For the text-containing cell, return its midpoint in [X, Y] coordinate format. 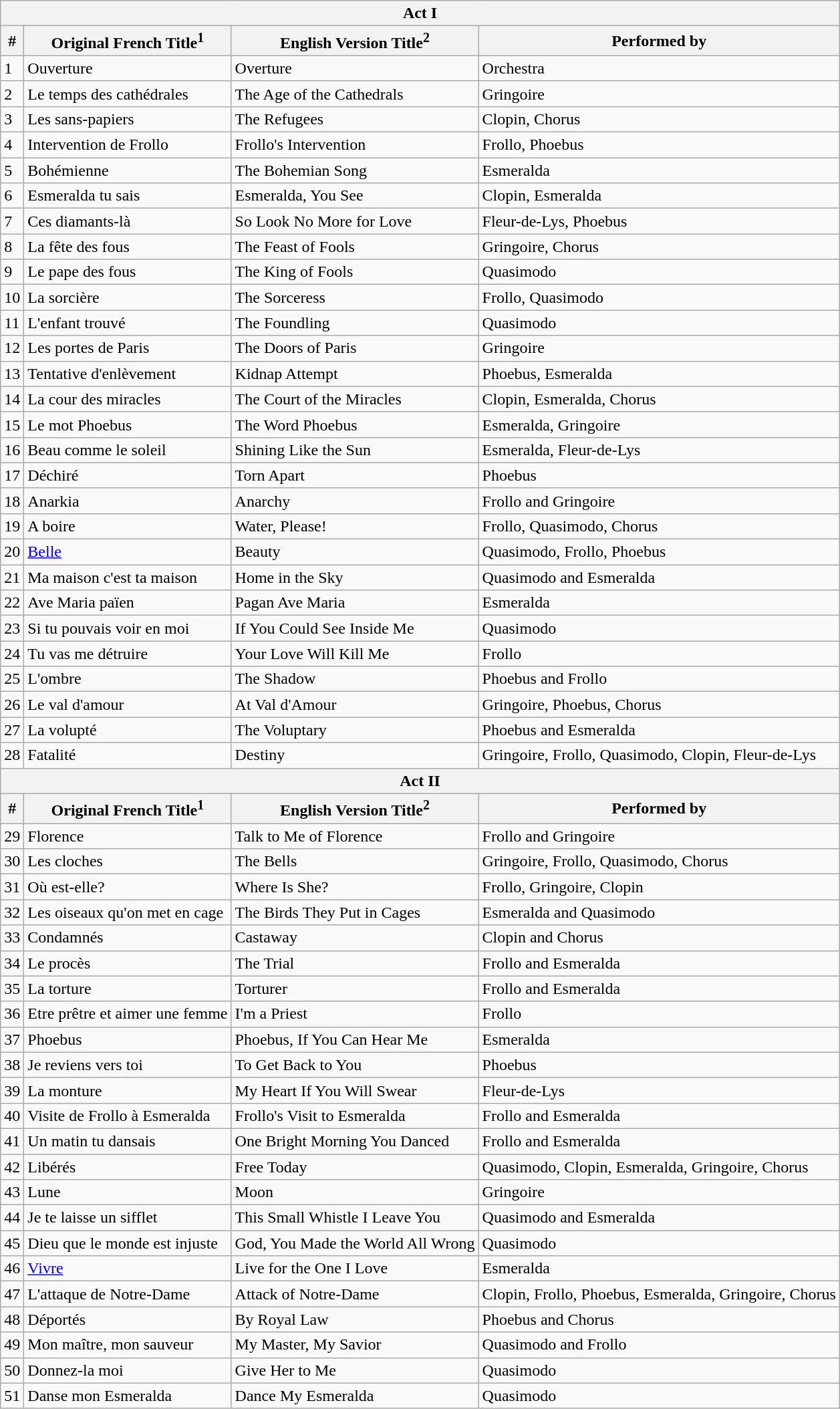
25 [12, 679]
Condamnés [128, 938]
23 [12, 628]
If You Could See Inside Me [355, 628]
13 [12, 374]
19 [12, 526]
Talk to Me of Florence [355, 836]
The Age of the Cathedrals [355, 94]
37 [12, 1039]
31 [12, 887]
The Birds They Put in Cages [355, 912]
The Sorceress [355, 297]
Phoebus, If You Can Hear Me [355, 1039]
Water, Please! [355, 526]
22 [12, 603]
Je reviens vers toi [128, 1065]
At Val d'Amour [355, 704]
Danse mon Esmeralda [128, 1396]
32 [12, 912]
Kidnap Attempt [355, 374]
Quasimodo, Clopin, Esmeralda, Gringoire, Chorus [659, 1167]
The Bohemian Song [355, 170]
27 [12, 730]
Dieu que le monde est injuste [128, 1243]
Je te laisse un sifflet [128, 1218]
Gringoire, Chorus [659, 247]
Fleur-de-Lys, Phoebus [659, 221]
33 [12, 938]
To Get Back to You [355, 1065]
36 [12, 1014]
Shining Like the Sun [355, 450]
La sorcière [128, 297]
Ces diamants-là [128, 221]
Phoebus and Frollo [659, 679]
Bohémienne [128, 170]
7 [12, 221]
Castaway [355, 938]
Frollo, Quasimodo [659, 297]
2 [12, 94]
My Heart If You Will Swear [355, 1090]
Live for the One I Love [355, 1269]
18 [12, 501]
29 [12, 836]
La volupté [128, 730]
The Feast of Fools [355, 247]
45 [12, 1243]
One Bright Morning You Danced [355, 1141]
30 [12, 862]
15 [12, 424]
Etre prêtre et aimer une femme [128, 1014]
The Foundling [355, 323]
Act I [420, 13]
48 [12, 1319]
God, You Made the World All Wrong [355, 1243]
Les sans-papiers [128, 119]
Les portes de Paris [128, 348]
Attack of Notre-Dame [355, 1294]
Les oiseaux qu'on met en cage [128, 912]
Frollo's Intervention [355, 145]
3 [12, 119]
9 [12, 272]
Clopin, Esmeralda [659, 196]
Free Today [355, 1167]
Your Love Will Kill Me [355, 654]
My Master, My Savior [355, 1345]
L'attaque de Notre-Dame [128, 1294]
Tentative d'enlèvement [128, 374]
Beau comme le soleil [128, 450]
La fête des fous [128, 247]
Le temps des cathédrales [128, 94]
28 [12, 755]
The Trial [355, 963]
Quasimodo and Frollo [659, 1345]
Où est-elle? [128, 887]
Ave Maria païen [128, 603]
The Refugees [355, 119]
Orchestra [659, 68]
4 [12, 145]
41 [12, 1141]
La monture [128, 1090]
Clopin, Chorus [659, 119]
This Small Whistle I Leave You [355, 1218]
Moon [355, 1192]
49 [12, 1345]
44 [12, 1218]
Torn Apart [355, 475]
The King of Fools [355, 272]
Esmeralda, Gringoire [659, 424]
Overture [355, 68]
Intervention de Frollo [128, 145]
47 [12, 1294]
21 [12, 578]
Belle [128, 552]
Frollo, Gringoire, Clopin [659, 887]
Mon maître, mon sauveur [128, 1345]
Give Her to Me [355, 1370]
Esmeralda, You See [355, 196]
11 [12, 323]
Frollo's Visit to Esmeralda [355, 1116]
Gringoire, Frollo, Quasimodo, Chorus [659, 862]
38 [12, 1065]
The Court of the Miracles [355, 399]
39 [12, 1090]
Quasimodo, Frollo, Phoebus [659, 552]
Déportés [128, 1319]
Esmeralda and Quasimodo [659, 912]
The Bells [355, 862]
Clopin, Frollo, Phoebus, Esmeralda, Gringoire, Chorus [659, 1294]
Florence [128, 836]
La cour des miracles [128, 399]
The Doors of Paris [355, 348]
Clopin and Chorus [659, 938]
Fleur-de-Lys [659, 1090]
46 [12, 1269]
Home in the Sky [355, 578]
Visite de Frollo à Esmeralda [128, 1116]
Gringoire, Frollo, Quasimodo, Clopin, Fleur-de-Lys [659, 755]
10 [12, 297]
42 [12, 1167]
Esmeralda, Fleur-de-Lys [659, 450]
Le mot Phoebus [128, 424]
Déchiré [128, 475]
Lune [128, 1192]
Dance My Esmeralda [355, 1396]
Tu vas me détruire [128, 654]
12 [12, 348]
Vivre [128, 1269]
The Word Phoebus [355, 424]
50 [12, 1370]
I'm a Priest [355, 1014]
24 [12, 654]
Anarkia [128, 501]
Torturer [355, 989]
By Royal Law [355, 1319]
L'ombre [128, 679]
40 [12, 1116]
20 [12, 552]
26 [12, 704]
La torture [128, 989]
5 [12, 170]
Esmeralda tu sais [128, 196]
Beauty [355, 552]
The Voluptary [355, 730]
Destiny [355, 755]
Libérés [128, 1167]
Fatalité [128, 755]
Le val d'amour [128, 704]
Le procès [128, 963]
Where Is She? [355, 887]
A boire [128, 526]
16 [12, 450]
Ouverture [128, 68]
Le pape des fous [128, 272]
The Shadow [355, 679]
Frollo, Phoebus [659, 145]
Phoebus and Chorus [659, 1319]
Act II [420, 781]
Anarchy [355, 501]
1 [12, 68]
14 [12, 399]
34 [12, 963]
6 [12, 196]
Clopin, Esmeralda, Chorus [659, 399]
So Look No More for Love [355, 221]
Phoebus, Esmeralda [659, 374]
51 [12, 1396]
Si tu pouvais voir en moi [128, 628]
Phoebus and Esmeralda [659, 730]
17 [12, 475]
8 [12, 247]
Gringoire, Phoebus, Chorus [659, 704]
Pagan Ave Maria [355, 603]
Les cloches [128, 862]
Un matin tu dansais [128, 1141]
35 [12, 989]
43 [12, 1192]
L'enfant trouvé [128, 323]
Frollo, Quasimodo, Chorus [659, 526]
Donnez-la moi [128, 1370]
Ma maison c'est ta maison [128, 578]
